Output the (x, y) coordinate of the center of the cell containing the given text.  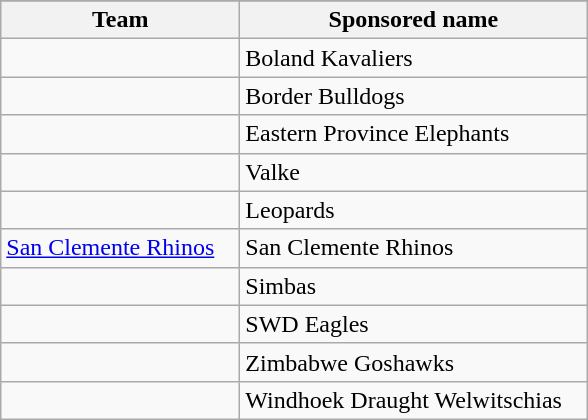
Zimbabwe Goshawks (414, 362)
Sponsored name (414, 20)
Boland Kavaliers (414, 58)
Team (120, 20)
Windhoek Draught Welwitschias (414, 400)
Eastern Province Elephants (414, 134)
Leopards (414, 210)
Border Bulldogs (414, 96)
Valke (414, 172)
SWD Eagles (414, 324)
Simbas (414, 286)
